For the text-containing cell, return its midpoint in [x, y] coordinate format. 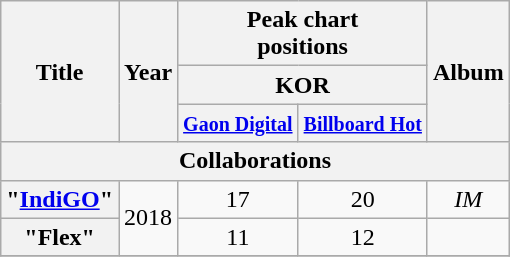
Billboard Hot [362, 123]
IM [468, 199]
17 [238, 199]
"Flex" [60, 237]
Year [148, 72]
Gaon Digital [238, 123]
11 [238, 237]
20 [362, 199]
Title [60, 72]
Collaborations [255, 161]
Album [468, 72]
2018 [148, 218]
"IndiGO" [60, 199]
KOR [303, 85]
12 [362, 237]
Peak chart positions [303, 34]
